From the cell containing the given text, extract its center point as [X, Y] coordinate. 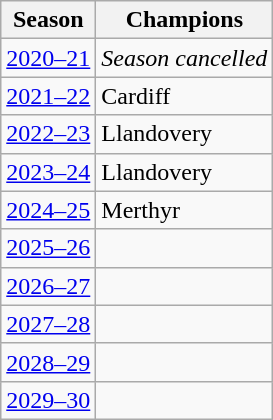
Merthyr [184, 210]
2025–26 [48, 248]
Season cancelled [184, 58]
2027–28 [48, 324]
Champions [184, 20]
2020–21 [48, 58]
2024–25 [48, 210]
2026–27 [48, 286]
2022–23 [48, 134]
Cardiff [184, 96]
Season [48, 20]
2028–29 [48, 362]
2029–30 [48, 400]
2023–24 [48, 172]
2021–22 [48, 96]
